For the text-containing cell, return its midpoint in (X, Y) coordinate format. 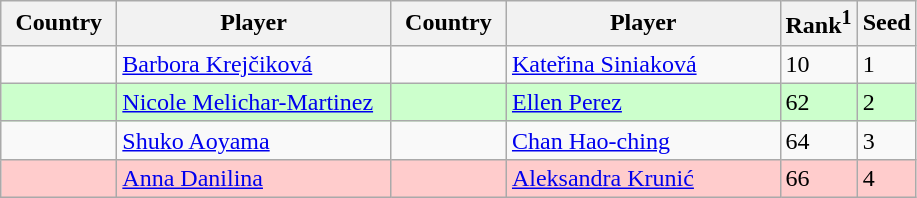
Kateřina Siniaková (643, 64)
10 (818, 64)
62 (818, 102)
66 (818, 178)
4 (886, 178)
3 (886, 140)
Aleksandra Krunić (643, 178)
Chan Hao-ching (643, 140)
2 (886, 102)
Rank1 (818, 24)
1 (886, 64)
Nicole Melichar-Martinez (254, 102)
Shuko Aoyama (254, 140)
Anna Danilina (254, 178)
Ellen Perez (643, 102)
64 (818, 140)
Barbora Krejčiková (254, 64)
Seed (886, 24)
